Provide the (X, Y) coordinate of the cell's center where the given text is located.  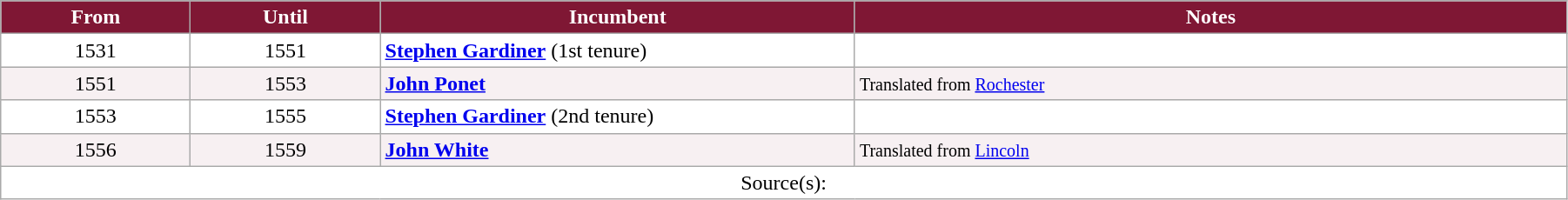
John White (618, 150)
John Ponet (618, 83)
1556 (96, 150)
Translated from Lincoln (1210, 150)
Translated from Rochester (1210, 83)
Stephen Gardiner (1st tenure) (618, 50)
1531 (96, 50)
Source(s): (784, 183)
Notes (1210, 17)
1555 (285, 117)
From (96, 17)
Until (285, 17)
Incumbent (618, 17)
1559 (285, 150)
Stephen Gardiner (2nd tenure) (618, 117)
